Output the [X, Y] coordinate of the center of the cell containing the given text.  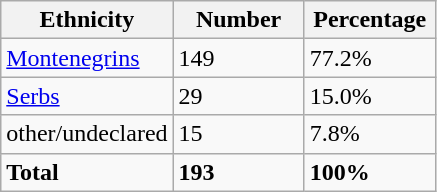
15.0% [370, 96]
Percentage [370, 20]
7.8% [370, 134]
193 [238, 172]
Montenegrins [87, 58]
Serbs [87, 96]
15 [238, 134]
Total [87, 172]
Ethnicity [87, 20]
100% [370, 172]
77.2% [370, 58]
other/undeclared [87, 134]
149 [238, 58]
Number [238, 20]
29 [238, 96]
